Return the [X, Y] coordinate for the center point of the cell that contains the specified text.  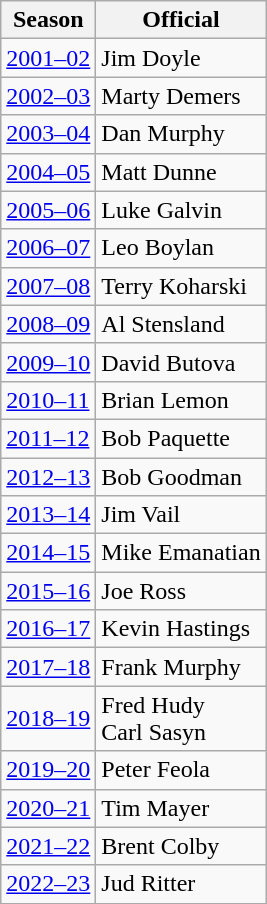
Joe Ross [181, 591]
Bob Goodman [181, 477]
2022–23 [48, 884]
2001–02 [48, 58]
Matt Dunne [181, 172]
2012–13 [48, 477]
Frank Murphy [181, 667]
Tim Mayer [181, 808]
2013–14 [48, 515]
2020–21 [48, 808]
Jud Ritter [181, 884]
2018–19 [48, 718]
Luke Galvin [181, 210]
2007–08 [48, 286]
Jim Doyle [181, 58]
Dan Murphy [181, 134]
2019–20 [48, 770]
Brent Colby [181, 846]
2015–16 [48, 591]
2002–03 [48, 96]
Brian Lemon [181, 400]
2004–05 [48, 172]
2014–15 [48, 553]
2005–06 [48, 210]
Al Stensland [181, 324]
2016–17 [48, 629]
2021–22 [48, 846]
2009–10 [48, 362]
2011–12 [48, 438]
David Butova [181, 362]
2006–07 [48, 248]
2008–09 [48, 324]
Peter Feola [181, 770]
Bob Paquette [181, 438]
2010–11 [48, 400]
2003–04 [48, 134]
Leo Boylan [181, 248]
2017–18 [48, 667]
Jim Vail [181, 515]
Terry Koharski [181, 286]
Mike Emanatian [181, 553]
Season [48, 20]
Kevin Hastings [181, 629]
Official [181, 20]
Fred HudyCarl Sasyn [181, 718]
Marty Demers [181, 96]
